Search for the cell housing the specified text and yield its (x, y) center coordinate. 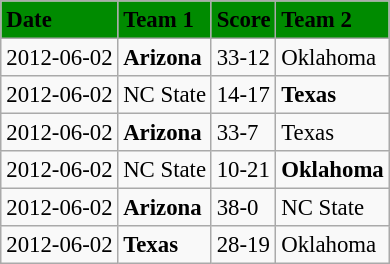
Team 2 (332, 20)
33-7 (244, 133)
33-12 (244, 57)
38-0 (244, 208)
10-21 (244, 170)
Date (60, 20)
14-17 (244, 95)
Score (244, 20)
Team 1 (164, 20)
28-19 (244, 245)
